Return the [X, Y] coordinate for the center point of the cell that contains the specified text.  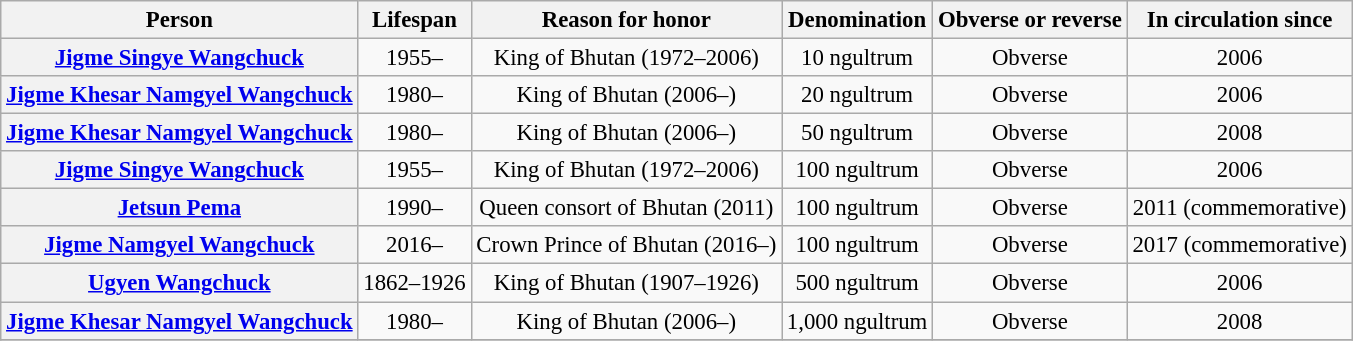
50 ngultrum [858, 133]
Person [180, 20]
2011 (commemorative) [1240, 208]
Crown Prince of Bhutan (2016–) [626, 245]
In circulation since [1240, 20]
Denomination [858, 20]
Queen consort of Bhutan (2011) [626, 208]
Lifespan [414, 20]
Jetsun Pema [180, 208]
Ugyen Wangchuck [180, 283]
King of Bhutan (1907–1926) [626, 283]
1862–1926 [414, 283]
Jigme Namgyel Wangchuck [180, 245]
500 ngultrum [858, 283]
1990– [414, 208]
20 ngultrum [858, 95]
Obverse or reverse [1030, 20]
Reason for honor [626, 20]
2016– [414, 245]
10 ngultrum [858, 58]
2017 (commemorative) [1240, 245]
1,000 ngultrum [858, 321]
